Detect which cell encompasses the target text, then output its (x, y) center coordinate. 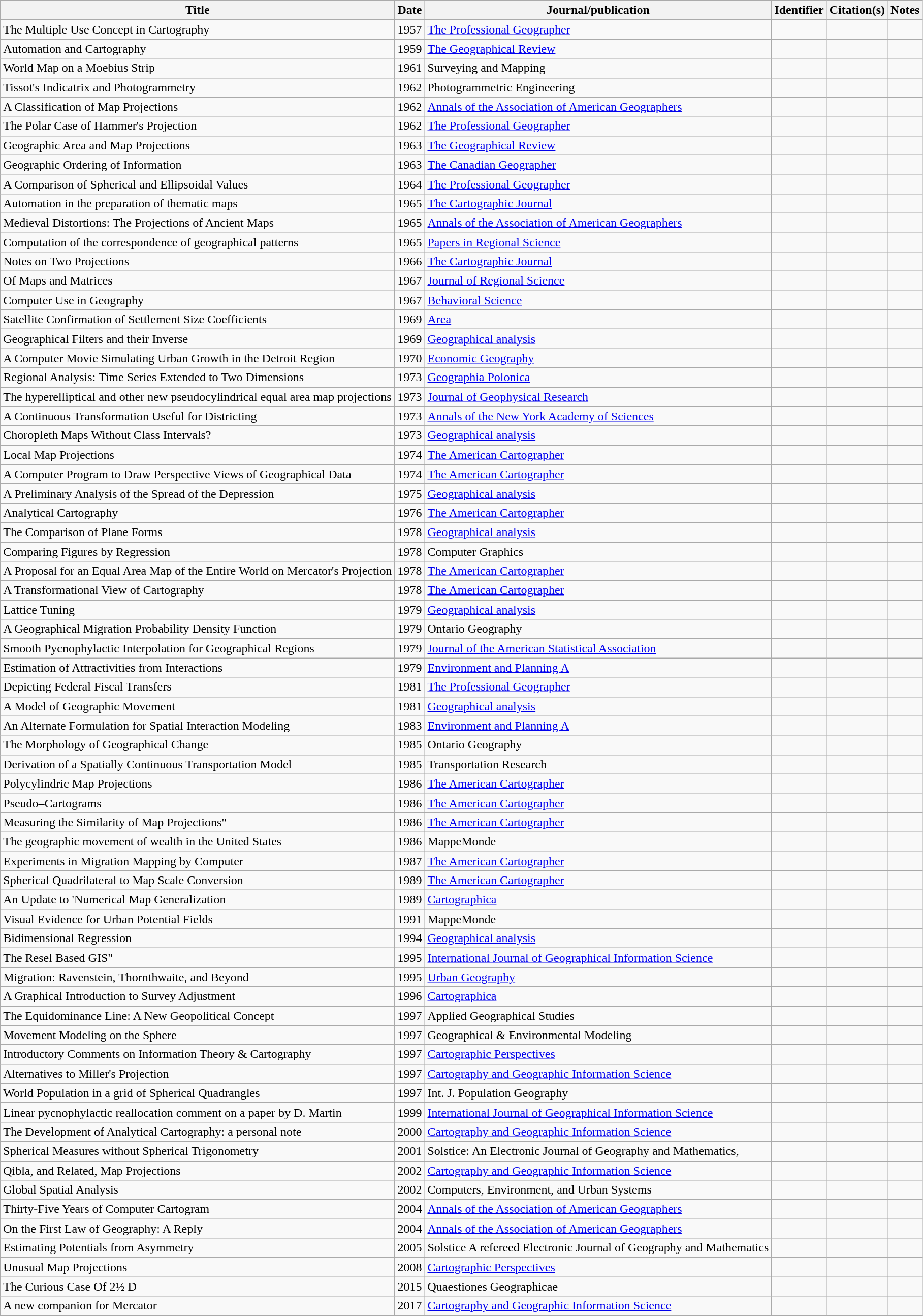
Int. J. Population Geography (598, 1093)
Measuring the Similarity of Map Projections" (198, 822)
Spherical Quadrilateral to Map Scale Conversion (198, 881)
Polycylindric Map Projections (198, 784)
Date (409, 10)
Lattice Tuning (198, 610)
Computers, Environment, and Urban Systems (598, 1190)
Annals of the New York Academy of Sciences (598, 416)
A Continuous Transformation Useful for Districting (198, 416)
2015 (409, 1287)
2017 (409, 1306)
Automation and Cartography (198, 49)
Geographic Ordering of Information (198, 165)
Local Map Projections (198, 455)
Migration: Ravenstein, Thornthwaite, and Beyond (198, 977)
Estimating Potentials from Asymmetry (198, 1248)
2005 (409, 1248)
Geographia Polonica (598, 378)
An Update to 'Numerical Map Generalization (198, 900)
Journal of Regional Science (598, 281)
World Map on a Moebius Strip (198, 68)
Thirty-Five Years of Computer Cartogram (198, 1209)
The Multiple Use Concept in Cartography (198, 29)
Papers in Regional Science (598, 242)
A new companion for Mercator (198, 1306)
Geographical & Environmental Modeling (598, 1035)
The geographic movement of wealth in the United States (198, 841)
Notes (905, 10)
Journal of Geophysical Research (598, 397)
1987 (409, 861)
Applied Geographical Studies (598, 1016)
Medieval Distortions: The Projections of Ancient Maps (198, 223)
Behavioral Science (598, 300)
Urban Geography (598, 977)
Experiments in Migration Mapping by Computer (198, 861)
A Computer Program to Draw Perspective Views of Geographical Data (198, 474)
On the First Law of Geography: A Reply (198, 1229)
Transportation Research (598, 764)
Smooth Pycnophylactic Interpolation for Geographical Regions (198, 648)
1970 (409, 358)
Citation(s) (857, 10)
Geographical Filters and their Inverse (198, 339)
Notes on Two Projections (198, 262)
Solstice A refereed Electronic Journal of Geography and Mathematics (598, 1248)
Of Maps and Matrices (198, 281)
Spherical Measures without Spherical Trigonometry (198, 1151)
Quaestiones Geographicae (598, 1287)
A Comparison of Spherical and Ellipsoidal Values (198, 184)
2000 (409, 1132)
1964 (409, 184)
Title (198, 10)
Global Spatial Analysis (198, 1190)
The Morphology of Geographical Change (198, 745)
Journal/publication (598, 10)
Identifier (799, 10)
Derivation of a Spatially Continuous Transportation Model (198, 764)
Computer Graphics (598, 551)
Introductory Comments on Information Theory & Cartography (198, 1054)
1999 (409, 1112)
Unusual Map Projections (198, 1267)
Computation of the correspondence of geographical patterns (198, 242)
Journal of the American Statistical Association (598, 648)
Estimation of Attractivities from Interactions (198, 668)
Regional Analysis: Time Series Extended to Two Dimensions (198, 378)
A Transformational View of Cartography (198, 590)
Qibla, and Related, Map Projections (198, 1170)
1959 (409, 49)
An Alternate Formulation for Spatial Interaction Modeling (198, 726)
Geographic Area and Map Projections (198, 145)
A Model of Geographic Movement (198, 706)
A Geographical Migration Probability Density Function (198, 629)
Computer Use in Geography (198, 300)
Pseudo–Cartograms (198, 803)
The Polar Case of Hammer's Projection (198, 126)
Analytical Cartography (198, 513)
1983 (409, 726)
1975 (409, 493)
1996 (409, 996)
Visual Evidence for Urban Potential Fields (198, 919)
Area (598, 320)
1957 (409, 29)
Depicting Federal Fiscal Transfers (198, 687)
2001 (409, 1151)
World Population in a grid of Spherical Quadrangles (198, 1093)
Comparing Figures by Regression (198, 551)
Linear pycnophylactic reallocation comment on a paper by D. Martin (198, 1112)
Surveying and Mapping (598, 68)
The Equidominance Line: A New Geopolitical Concept (198, 1016)
Tissot's Indicatrix and Photogrammetry (198, 87)
The Resel Based GIS" (198, 958)
A Computer Movie Simulating Urban Growth in the Detroit Region (198, 358)
The Development of Analytical Cartography: a personal note (198, 1132)
Bidimensional Regression (198, 938)
Choropleth Maps Without Class Intervals? (198, 435)
The Curious Case Of 2½ D (198, 1287)
A Proposal for an Equal Area Map of the Entire World on Mercator's Projection (198, 571)
Economic Geography (598, 358)
Automation in the preparation of thematic maps (198, 203)
1991 (409, 919)
Photogrammetric Engineering (598, 87)
A Preliminary Analysis of the Spread of the Depression (198, 493)
2008 (409, 1267)
1994 (409, 938)
A Classification of Map Projections (198, 107)
The Comparison of Plane Forms (198, 532)
Satellite Confirmation of Settlement Size Coefficients (198, 320)
1961 (409, 68)
Alternatives to Miller's Projection (198, 1074)
Solstice: An Electronic Journal of Geography and Mathematics, (598, 1151)
The hyperelliptical and other new pseudocylindrical equal area map projections (198, 397)
A Graphical Introduction to Survey Adjustment (198, 996)
The Canadian Geographer (598, 165)
1966 (409, 262)
Movement Modeling on the Sphere (198, 1035)
1976 (409, 513)
